From the cell containing the given text, extract its center point as [X, Y] coordinate. 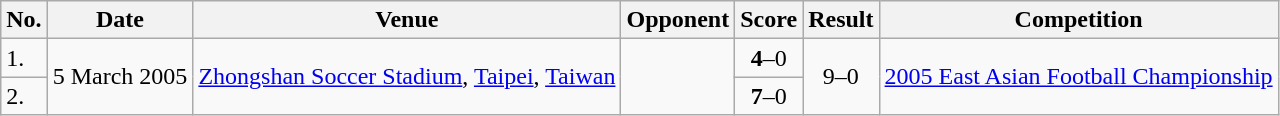
Competition [1078, 20]
5 March 2005 [120, 77]
Opponent [678, 20]
1. [24, 58]
Zhongshan Soccer Stadium, Taipei, Taiwan [407, 77]
2005 East Asian Football Championship [1078, 77]
7–0 [769, 96]
2. [24, 96]
4–0 [769, 58]
Venue [407, 20]
No. [24, 20]
Date [120, 20]
Result [841, 20]
9–0 [841, 77]
Score [769, 20]
